Pinpoint the cell where the given text exists, returning its [X, Y] midpoint coordinate. 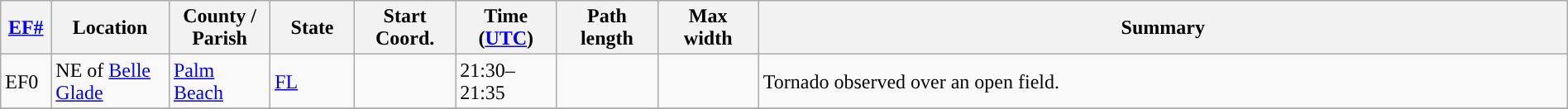
Path length [607, 28]
Max width [708, 28]
Palm Beach [219, 81]
EF0 [26, 81]
Summary [1163, 28]
FL [313, 81]
State [313, 28]
County / Parish [219, 28]
Tornado observed over an open field. [1163, 81]
Start Coord. [404, 28]
NE of Belle Glade [111, 81]
EF# [26, 28]
21:30–21:35 [506, 81]
Time (UTC) [506, 28]
Location [111, 28]
